Locate the cell with the specified text and output its [x, y] center coordinate. 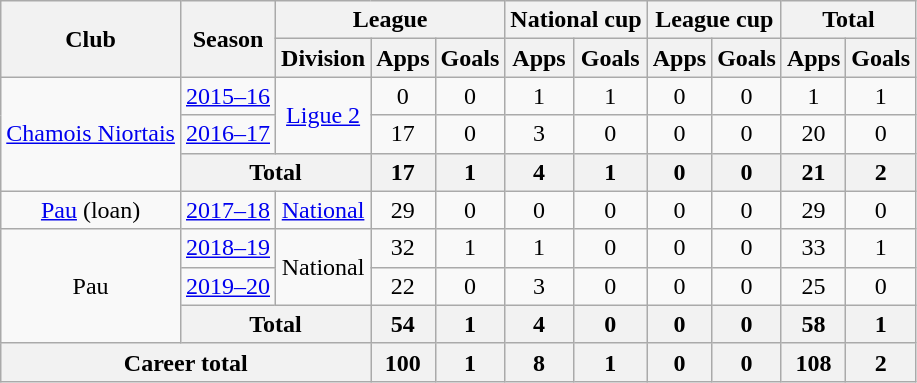
Pau [91, 286]
2016–17 [228, 134]
54 [403, 324]
33 [813, 248]
Pau (loan) [91, 210]
2017–18 [228, 210]
Ligue 2 [324, 115]
20 [813, 134]
58 [813, 324]
Season [228, 39]
League [390, 20]
100 [403, 362]
Career total [186, 362]
25 [813, 286]
2019–20 [228, 286]
National cup [576, 20]
22 [403, 286]
2018–19 [228, 248]
21 [813, 172]
Club [91, 39]
108 [813, 362]
8 [539, 362]
Division [324, 58]
League cup [714, 20]
Chamois Niortais [91, 134]
2015–16 [228, 96]
32 [403, 248]
